Extract the (X, Y) coordinate from the center of the cell holding the provided text.  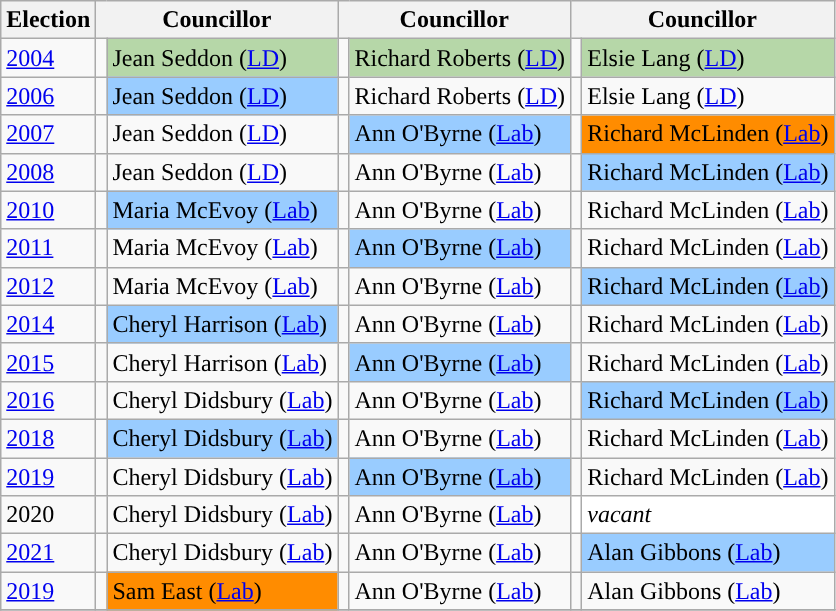
Election (48, 20)
vacant (708, 515)
2014 (48, 324)
2021 (48, 553)
2008 (48, 172)
2004 (48, 58)
2010 (48, 210)
2015 (48, 362)
2011 (48, 248)
2006 (48, 96)
2007 (48, 134)
2016 (48, 400)
Sam East (Lab) (222, 591)
2020 (48, 515)
2018 (48, 438)
2012 (48, 286)
